For the text-containing cell, return its midpoint in (X, Y) coordinate format. 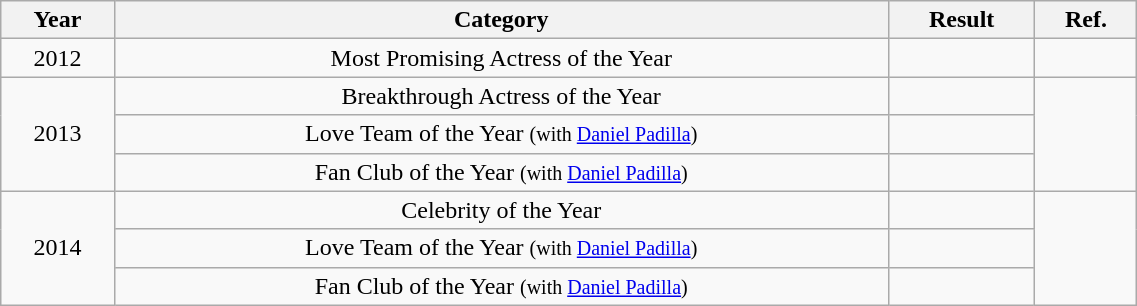
Result (962, 20)
2014 (58, 248)
Ref. (1086, 20)
Breakthrough Actress of the Year (501, 96)
Year (58, 20)
Most Promising Actress of the Year (501, 58)
Celebrity of the Year (501, 210)
Category (501, 20)
2012 (58, 58)
2013 (58, 134)
